For the text-containing cell, return its midpoint in [x, y] coordinate format. 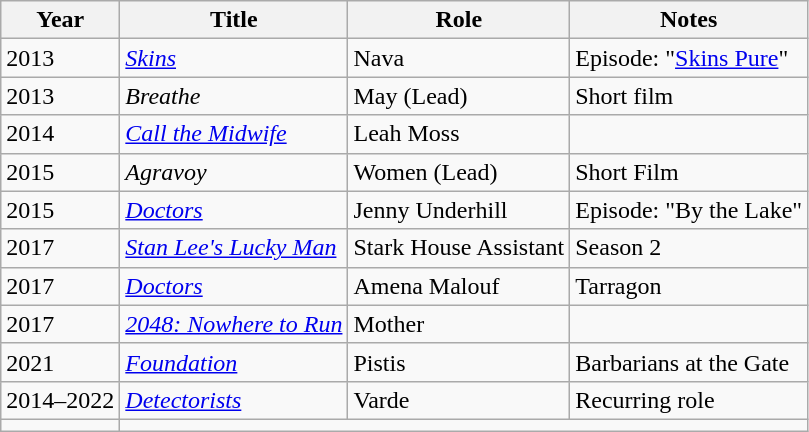
Skins [234, 58]
Stark House Assistant [459, 248]
2014 [60, 134]
Stan Lee's Lucky Man [234, 248]
Year [60, 20]
Detectorists [234, 400]
Amena Malouf [459, 286]
Breathe [234, 96]
Varde [459, 400]
Pistis [459, 362]
2048: Nowhere to Run [234, 324]
Women (Lead) [459, 172]
Jenny Underhill [459, 210]
Episode: "Skins Pure" [689, 58]
Call the Midwife [234, 134]
Agravoy [234, 172]
Notes [689, 20]
Short Film [689, 172]
Foundation [234, 362]
May (Lead) [459, 96]
Season 2 [689, 248]
Mother [459, 324]
Episode: "By the Lake" [689, 210]
Short film [689, 96]
Title [234, 20]
2014–2022 [60, 400]
Barbarians at the Gate [689, 362]
Role [459, 20]
Recurring role [689, 400]
Leah Moss [459, 134]
Nava [459, 58]
2021 [60, 362]
Tarragon [689, 286]
